Return the [x, y] coordinate for the center point of the cell that contains the specified text.  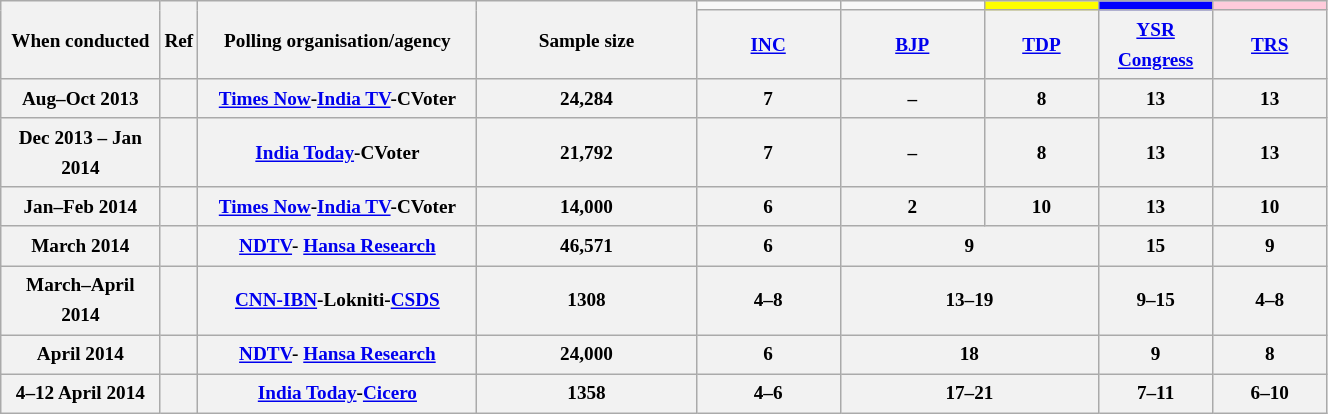
15 [1156, 246]
7–11 [1156, 394]
13–19 [969, 300]
1308 [586, 300]
CNN-IBN-Lokniti-CSDS [338, 300]
March–April 2014 [80, 300]
9–15 [1156, 300]
24,000 [586, 354]
India Today-CVoter [338, 152]
India Today-Cicero [338, 394]
When conducted [80, 40]
YSR Congress [1156, 44]
17–21 [969, 394]
18 [969, 354]
BJP [912, 44]
TRS [1270, 44]
4–12 April 2014 [80, 394]
21,792 [586, 152]
46,571 [586, 246]
24,284 [586, 98]
TDP [1041, 44]
April 2014 [80, 354]
Aug–Oct 2013 [80, 98]
14,000 [586, 206]
4–6 [768, 394]
Sample size [586, 40]
Jan–Feb 2014 [80, 206]
Ref [179, 40]
6–10 [1270, 394]
INC [768, 44]
1358 [586, 394]
March 2014 [80, 246]
Dec 2013 – Jan 2014 [80, 152]
Polling organisation/agency [338, 40]
2 [912, 206]
